For the text-containing cell, return its midpoint in [X, Y] coordinate format. 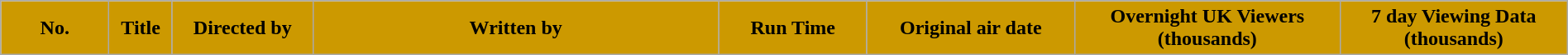
Run Time [792, 28]
Directed by [242, 28]
Title [141, 28]
Overnight UK Viewers(thousands) [1207, 28]
Written by [516, 28]
No. [55, 28]
Original air date [971, 28]
7 day Viewing Data(thousands) [1454, 28]
